Search for the cell housing the specified text and yield its [x, y] center coordinate. 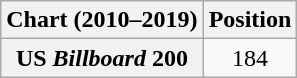
184 [250, 58]
US Billboard 200 [102, 58]
Position [250, 20]
Chart (2010–2019) [102, 20]
